From the cell containing the given text, extract its center point as [x, y] coordinate. 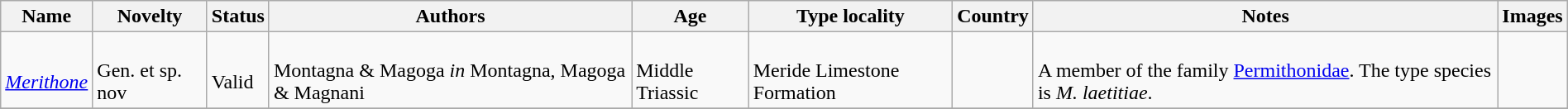
Merithone [46, 70]
Images [1532, 17]
Montagna & Magoga in Montagna, Magoga & Magnani [450, 70]
Authors [450, 17]
Novelty [151, 17]
Valid [238, 70]
Status [238, 17]
Notes [1265, 17]
A member of the family Permithonidae. The type species is M. laetitiae. [1265, 70]
Type locality [850, 17]
Age [691, 17]
Meride Limestone Formation [850, 70]
Country [993, 17]
Gen. et sp. nov [151, 70]
Middle Triassic [691, 70]
Name [46, 17]
